From the cell containing the given text, extract its center point as [X, Y] coordinate. 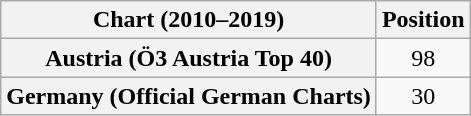
30 [423, 96]
Chart (2010–2019) [189, 20]
Austria (Ö3 Austria Top 40) [189, 58]
98 [423, 58]
Position [423, 20]
Germany (Official German Charts) [189, 96]
